From the cell containing the given text, extract its center point as (x, y) coordinate. 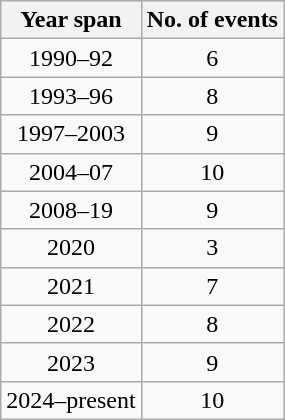
1990–92 (71, 58)
2024–present (71, 400)
3 (212, 248)
1993–96 (71, 96)
2004–07 (71, 172)
2023 (71, 362)
2008–19 (71, 210)
2022 (71, 324)
6 (212, 58)
1997–2003 (71, 134)
2020 (71, 248)
2021 (71, 286)
7 (212, 286)
Year span (71, 20)
No. of events (212, 20)
